Pinpoint the cell where the given text exists, returning its (X, Y) midpoint coordinate. 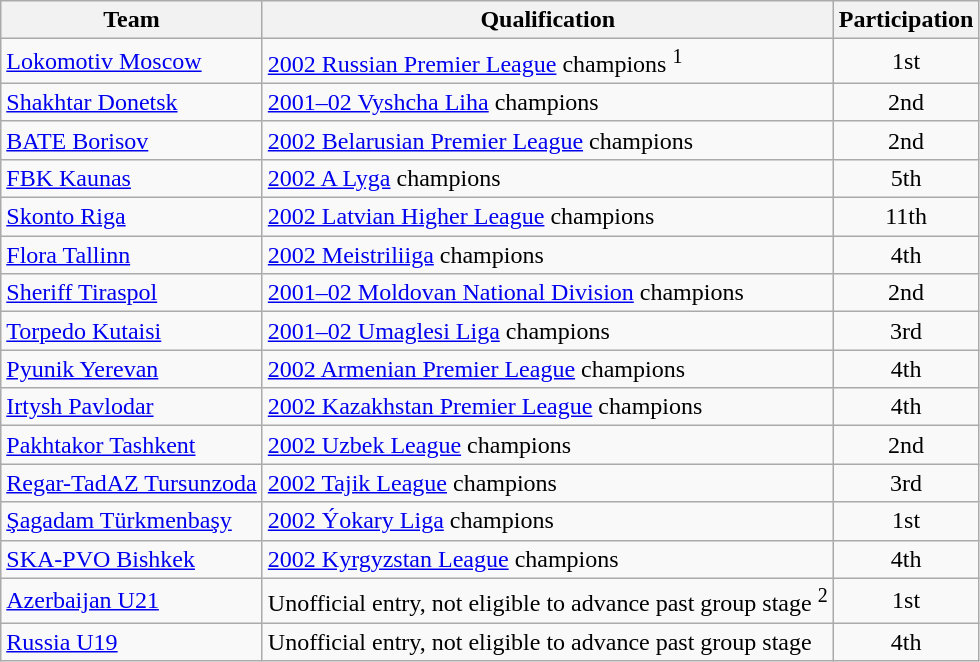
2002 Ýokary Liga champions (548, 521)
11th (906, 217)
Pakhtakor Tashkent (132, 445)
Irtysh Pavlodar (132, 407)
BATE Borisov (132, 140)
2002 Latvian Higher League champions (548, 217)
Sheriff Tiraspol (132, 293)
SKA-PVO Bishkek (132, 559)
2002 Uzbek League champions (548, 445)
2001–02 Moldovan National Division champions (548, 293)
Qualification (548, 20)
Flora Tallinn (132, 255)
FBK Kaunas (132, 178)
2001–02 Vyshcha Liha champions (548, 102)
Team (132, 20)
Şagadam Türkmenbaşy (132, 521)
Unofficial entry, not eligible to advance past group stage 2 (548, 600)
Shakhtar Donetsk (132, 102)
Torpedo Kutaisi (132, 331)
2002 Armenian Premier League champions (548, 369)
2002 Meistriliiga champions (548, 255)
2002 Kazakhstan Premier League champions (548, 407)
Skonto Riga (132, 217)
Russia U19 (132, 642)
Participation (906, 20)
Pyunik Yerevan (132, 369)
5th (906, 178)
Regar-TadAZ Tursunzoda (132, 483)
2002 Kyrgyzstan League champions (548, 559)
2002 Russian Premier League champions 1 (548, 62)
2001–02 Umaglesi Liga champions (548, 331)
Unofficial entry, not eligible to advance past group stage (548, 642)
Azerbaijan U21 (132, 600)
2002 Belarusian Premier League champions (548, 140)
Lokomotiv Moscow (132, 62)
2002 A Lyga champions (548, 178)
2002 Tajik League champions (548, 483)
